Identify which cell holds the provided text, then report its [X, Y] central coordinate. 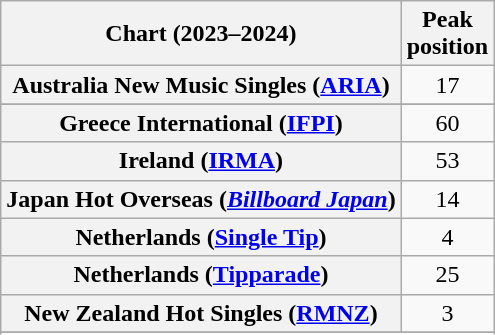
17 [447, 85]
14 [447, 199]
Japan Hot Overseas (Billboard Japan) [201, 199]
Netherlands (Tipparade) [201, 275]
25 [447, 275]
Greece International (IFPI) [201, 123]
Peakposition [447, 34]
Netherlands (Single Tip) [201, 237]
Chart (2023–2024) [201, 34]
Ireland (IRMA) [201, 161]
53 [447, 161]
New Zealand Hot Singles (RMNZ) [201, 313]
Australia New Music Singles (ARIA) [201, 85]
60 [447, 123]
3 [447, 313]
4 [447, 237]
